Find where the given text appears and provide that cell's center as [X, Y] coordinate. 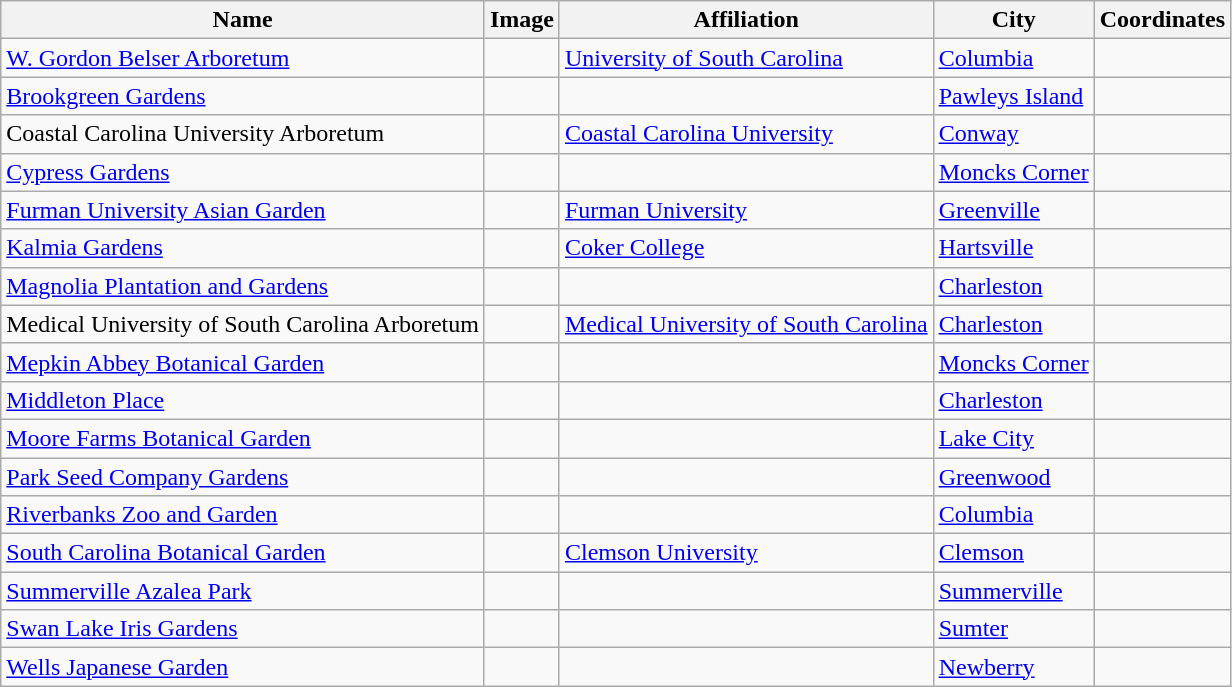
University of South Carolina [746, 58]
Cypress Gardens [243, 172]
Clemson University [746, 553]
Name [243, 20]
Summerville [1014, 591]
Middleton Place [243, 400]
Newberry [1014, 667]
Clemson [1014, 553]
Sumter [1014, 629]
South Carolina Botanical Garden [243, 553]
Conway [1014, 134]
Lake City [1014, 438]
City [1014, 20]
Furman University [746, 210]
Park Seed Company Gardens [243, 477]
Image [522, 20]
Pawleys Island [1014, 96]
W. Gordon Belser Arboretum [243, 58]
Hartsville [1014, 248]
Swan Lake Iris Gardens [243, 629]
Mepkin Abbey Botanical Garden [243, 362]
Wells Japanese Garden [243, 667]
Greenville [1014, 210]
Medical University of South Carolina Arboretum [243, 324]
Kalmia Gardens [243, 248]
Furman University Asian Garden [243, 210]
Coordinates [1162, 20]
Magnolia Plantation and Gardens [243, 286]
Coastal Carolina University [746, 134]
Coker College [746, 248]
Coastal Carolina University Arboretum [243, 134]
Affiliation [746, 20]
Greenwood [1014, 477]
Summerville Azalea Park [243, 591]
Moore Farms Botanical Garden [243, 438]
Riverbanks Zoo and Garden [243, 515]
Medical University of South Carolina [746, 324]
Brookgreen Gardens [243, 96]
